Return the (x, y) coordinate for the center point of the cell that contains the specified text.  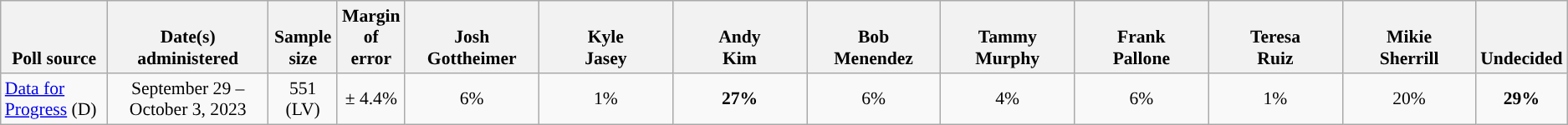
4% (1008, 98)
Data for Progress (D) (54, 98)
BobMenendez (874, 37)
TeresaRuiz (1275, 37)
20% (1409, 98)
MikieSherrill (1409, 37)
27% (739, 98)
Date(s)administered (187, 37)
September 29 – October 3, 2023 (187, 98)
JoshGottheimer (472, 37)
551 (LV) (303, 98)
AndyKim (739, 37)
Samplesize (303, 37)
29% (1522, 98)
FrankPallone (1142, 37)
KyleJasey (605, 37)
Poll source (54, 37)
TammyMurphy (1008, 37)
± 4.4% (371, 98)
Undecided (1522, 37)
Marginof error (371, 37)
